For the text-containing cell, return its midpoint in [x, y] coordinate format. 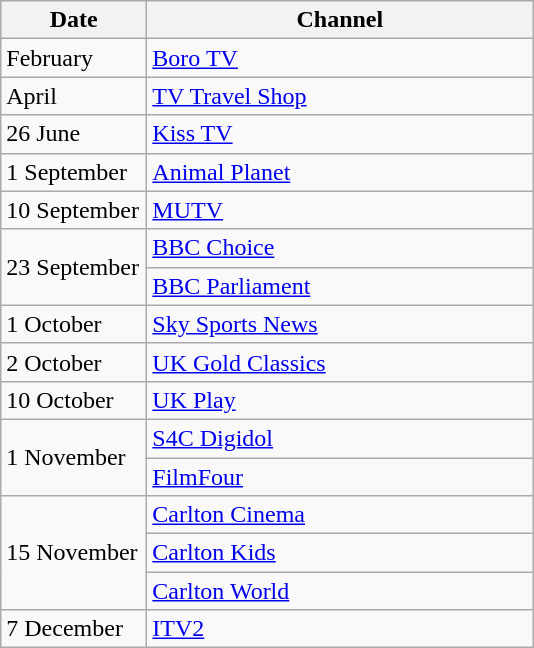
UK Play [340, 400]
BBC Parliament [340, 286]
10 September [74, 210]
23 September [74, 267]
1 October [74, 324]
TV Travel Shop [340, 96]
15 November [74, 553]
Sky Sports News [340, 324]
Date [74, 20]
Boro TV [340, 58]
Carlton World [340, 591]
Carlton Kids [340, 553]
1 September [74, 172]
Carlton Cinema [340, 515]
Animal Planet [340, 172]
Channel [340, 20]
Kiss TV [340, 134]
MUTV [340, 210]
1 November [74, 457]
February [74, 58]
2 October [74, 362]
UK Gold Classics [340, 362]
7 December [74, 629]
S4C Digidol [340, 438]
April [74, 96]
ITV2 [340, 629]
FilmFour [340, 477]
26 June [74, 134]
BBC Choice [340, 248]
10 October [74, 400]
